Identify which cell holds the provided text, then report its (X, Y) central coordinate. 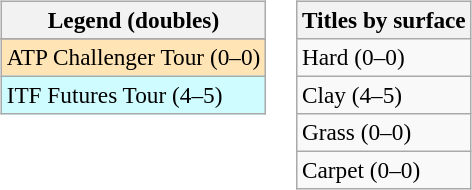
Carpet (0–0) (384, 171)
Clay (4–5) (384, 95)
Grass (0–0) (384, 133)
Legend (doubles) (133, 20)
ITF Futures Tour (4–5) (133, 95)
ATP Challenger Tour (0–0) (133, 57)
Hard (0–0) (384, 57)
Titles by surface (384, 20)
